Pinpoint the cell where the given text exists, returning its (X, Y) midpoint coordinate. 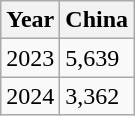
China (97, 20)
3,362 (97, 96)
5,639 (97, 58)
2023 (30, 58)
2024 (30, 96)
Year (30, 20)
